Capture the cell that displays the provided text and extract its (x, y) central coordinate. 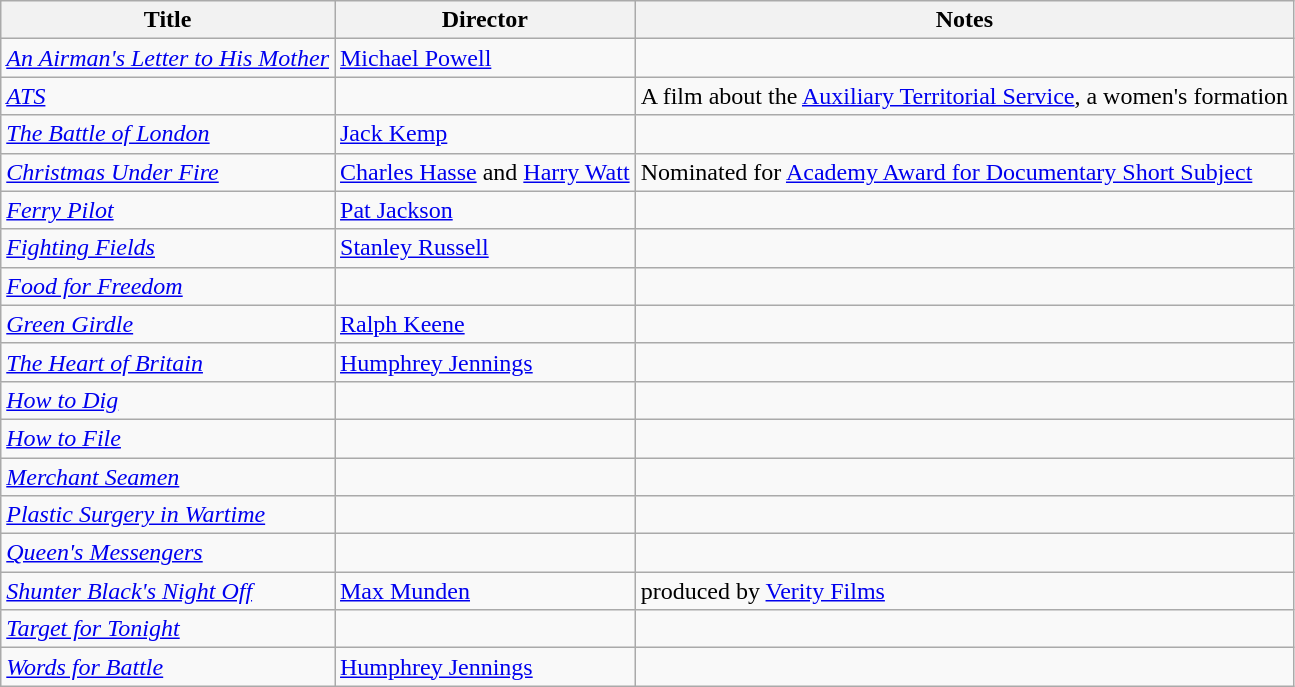
Stanley Russell (484, 248)
Jack Kemp (484, 134)
Nominated for Academy Award for Documentary Short Subject (964, 172)
Title (168, 20)
ATS (168, 96)
Fighting Fields (168, 248)
produced by Verity Films (964, 591)
Ferry Pilot (168, 210)
Target for Tonight (168, 629)
Notes (964, 20)
Queen's Messengers (168, 553)
Charles Hasse and Harry Watt (484, 172)
Shunter Black's Night Off (168, 591)
How to Dig (168, 400)
Merchant Seamen (168, 477)
Green Girdle (168, 324)
A film about the Auxiliary Territorial Service, a women's formation (964, 96)
Words for Battle (168, 667)
An Airman's Letter to His Mother (168, 58)
Director (484, 20)
How to File (168, 438)
Max Munden (484, 591)
Christmas Under Fire (168, 172)
Ralph Keene (484, 324)
Pat Jackson (484, 210)
The Battle of London (168, 134)
The Heart of Britain (168, 362)
Plastic Surgery in Wartime (168, 515)
Michael Powell (484, 58)
Food for Freedom (168, 286)
